Determine the (x, y) coordinate at the center of the cell enclosing the given text.  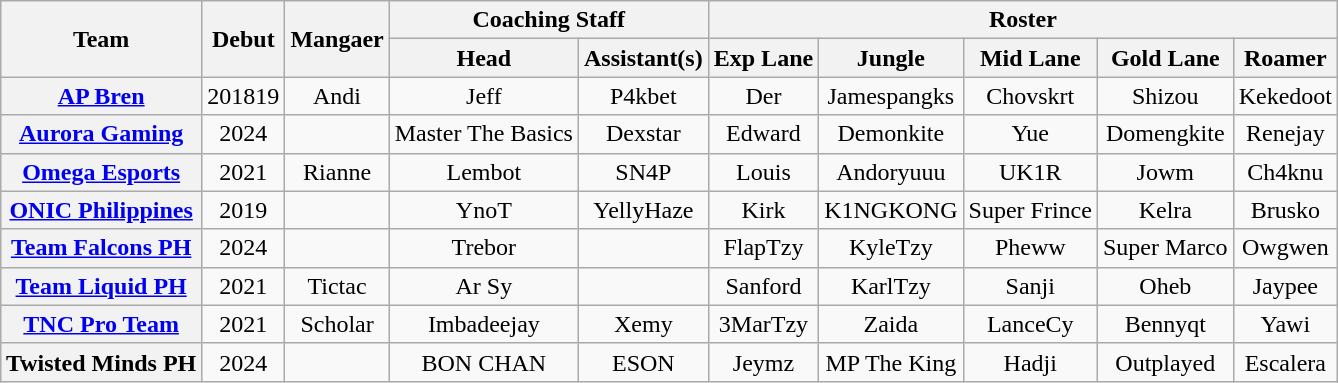
Roamer (1285, 58)
Ch4knu (1285, 172)
Zaida (891, 324)
Jeff (484, 96)
FlapTzy (763, 248)
Trebor (484, 248)
Super Marco (1165, 248)
MP The King (891, 362)
Demonkite (891, 134)
Jamespangks (891, 96)
Imbadeejay (484, 324)
Pheww (1030, 248)
Brusko (1285, 210)
Kekedoot (1285, 96)
Twisted Minds PH (100, 362)
Lembot (484, 172)
Team Liquid PH (100, 286)
Sanji (1030, 286)
UK1R (1030, 172)
Outplayed (1165, 362)
Mid Lane (1030, 58)
K1NGKONG (891, 210)
Oheb (1165, 286)
Ar Sy (484, 286)
Domengkite (1165, 134)
BON CHAN (484, 362)
Super Frince (1030, 210)
Andi (337, 96)
201819 (244, 96)
ESON (643, 362)
LanceCy (1030, 324)
KarlTzy (891, 286)
Omega Esports (100, 172)
Jaypee (1285, 286)
P4kbet (643, 96)
TNC Pro Team (100, 324)
Team Falcons PH (100, 248)
YnoT (484, 210)
Hadji (1030, 362)
Exp Lane (763, 58)
Kirk (763, 210)
Der (763, 96)
Yawi (1285, 324)
Shizou (1165, 96)
YellyHaze (643, 210)
AP Bren (100, 96)
Edward (763, 134)
Andoryuuu (891, 172)
Bennyqt (1165, 324)
Chovskrt (1030, 96)
3MarTzy (763, 324)
Jungle (891, 58)
Master The Basics (484, 134)
ONIC Philippines (100, 210)
Kelra (1165, 210)
Gold Lane (1165, 58)
Jeymz (763, 362)
Coaching Staff (548, 20)
2019 (244, 210)
Team (100, 39)
Roster (1022, 20)
Sanford (763, 286)
Xemy (643, 324)
Mangaer (337, 39)
Aurora Gaming (100, 134)
Rianne (337, 172)
KyleTzy (891, 248)
Debut (244, 39)
SN4P (643, 172)
Assistant(s) (643, 58)
Tictac (337, 286)
Owgwen (1285, 248)
Renejay (1285, 134)
Louis (763, 172)
Dexstar (643, 134)
Yue (1030, 134)
Head (484, 58)
Jowm (1165, 172)
Scholar (337, 324)
Escalera (1285, 362)
